Find where the given text appears and provide that cell's center as (x, y) coordinate. 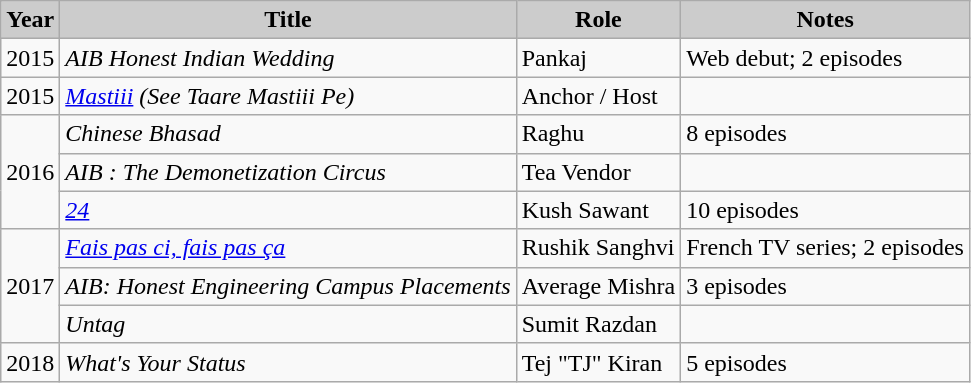
French TV series; 2 episodes (826, 248)
24 (288, 210)
Pankaj (598, 58)
Tea Vendor (598, 172)
Anchor / Host (598, 96)
AIB : The Demonetization Circus (288, 172)
Notes (826, 20)
Title (288, 20)
3 episodes (826, 286)
Web debut; 2 episodes (826, 58)
Year (30, 20)
AIB: Honest Engineering Campus Placements (288, 286)
2016 (30, 172)
10 episodes (826, 210)
8 episodes (826, 134)
Role (598, 20)
Tej "TJ" Kiran (598, 362)
5 episodes (826, 362)
Chinese Bhasad (288, 134)
Untag (288, 324)
Mastiii (See Taare Mastiii Pe) (288, 96)
AIB Honest Indian Wedding (288, 58)
Average Mishra (598, 286)
Sumit Razdan (598, 324)
Rushik Sanghvi (598, 248)
Raghu (598, 134)
Kush Sawant (598, 210)
What's Your Status (288, 362)
2017 (30, 286)
2018 (30, 362)
Fais pas ci, fais pas ça (288, 248)
